Provide the [x, y] coordinate of the cell's center where the given text is located.  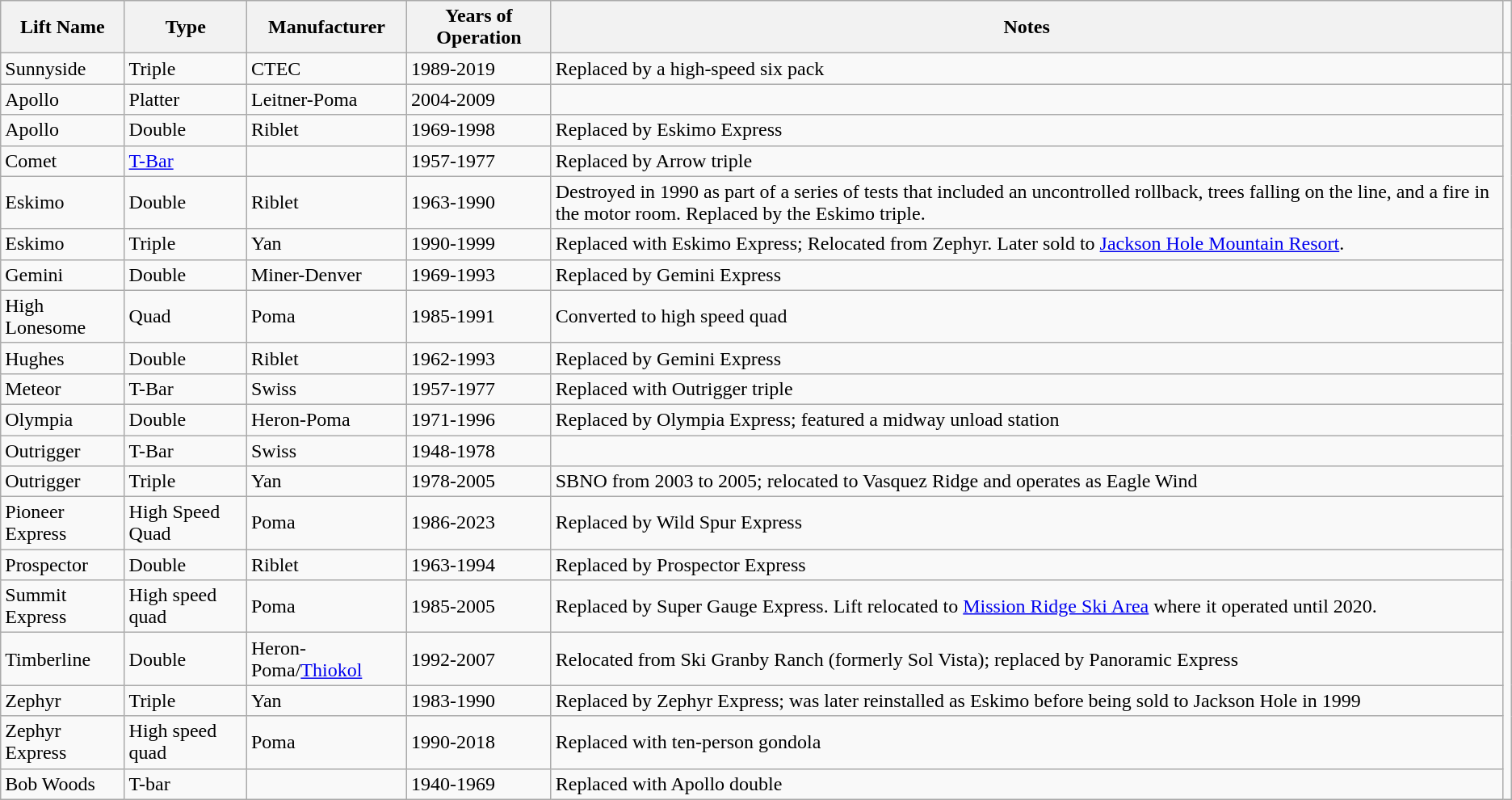
1989-2019 [480, 69]
Zephyr [63, 701]
Replaced by Olympia Express; featured a midway unload station [1027, 419]
Replaced by Arrow triple [1027, 161]
Replaced by Wild Spur Express [1027, 524]
Converted to high speed quad [1027, 317]
Notes [1027, 27]
2004-2009 [480, 99]
Replaced with Apollo double [1027, 784]
Heron-Poma [326, 419]
1940-1969 [480, 784]
1969-1993 [480, 275]
Heron-Poma/Thiokol [326, 659]
Replaced with Eskimo Express; Relocated from Zephyr. Later sold to Jackson Hole Mountain Resort. [1027, 244]
Hughes [63, 358]
1978-2005 [480, 482]
Years of Operation [480, 27]
Miner-Denver [326, 275]
Comet [63, 161]
1963-1990 [480, 202]
Replaced with Outrigger triple [1027, 389]
1992-2007 [480, 659]
Zephyr Express [63, 742]
Bob Woods [63, 784]
Timberline [63, 659]
1985-1991 [480, 317]
Replaced by Zephyr Express; was later reinstalled as Eskimo before being sold to Jackson Hole in 1999 [1027, 701]
T-bar [186, 784]
SBNO from 2003 to 2005; relocated to Vasquez Ridge and operates as Eagle Wind [1027, 482]
Replaced by Prospector Express [1027, 565]
Replaced with ten-person gondola [1027, 742]
1962-1993 [480, 358]
Prospector [63, 565]
Olympia [63, 419]
1986-2023 [480, 524]
1985-2005 [480, 606]
1969-1998 [480, 130]
1990-1999 [480, 244]
1963-1994 [480, 565]
Lift Name [63, 27]
Leitner-Poma [326, 99]
Replaced by a high-speed six pack [1027, 69]
1983-1990 [480, 701]
Meteor [63, 389]
Replaced by Super Gauge Express. Lift relocated to Mission Ridge Ski Area where it operated until 2020. [1027, 606]
CTEC [326, 69]
High Speed Quad [186, 524]
High Lonesome [63, 317]
Platter [186, 99]
1990-2018 [480, 742]
Sunnyside [63, 69]
Quad [186, 317]
Gemini [63, 275]
1971-1996 [480, 419]
Type [186, 27]
Pioneer Express [63, 524]
Replaced by Eskimo Express [1027, 130]
Manufacturer [326, 27]
1948-1978 [480, 450]
Relocated from Ski Granby Ranch (formerly Sol Vista); replaced by Panoramic Express [1027, 659]
Summit Express [63, 606]
